Return the (x, y) coordinate for the center point of the cell that contains the specified text.  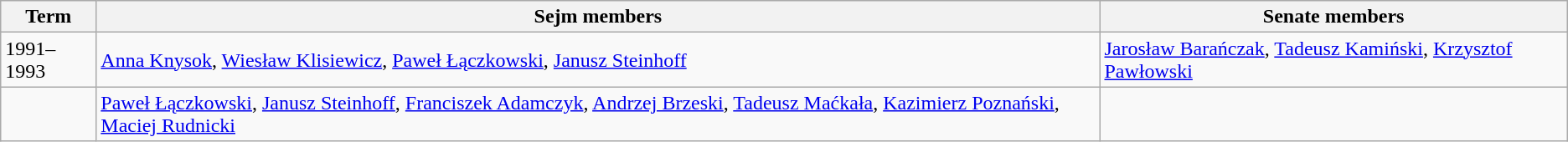
Jarosław Barańczak, Tadeusz Kamiński, Krzysztof Pawłowski (1333, 60)
1991–1993 (49, 60)
Sejm members (598, 17)
Term (49, 17)
Anna Knysok, Wiesław Klisiewicz, Paweł Łączkowski, Janusz Steinhoff (598, 60)
Paweł Łączkowski, Janusz Steinhoff, Franciszek Adamczyk, Andrzej Brzeski, Tadeusz Maćkała, Kazimierz Poznański, Maciej Rudnicki (598, 114)
Senate members (1333, 17)
